Return [X, Y] of the center of cell containing provided text 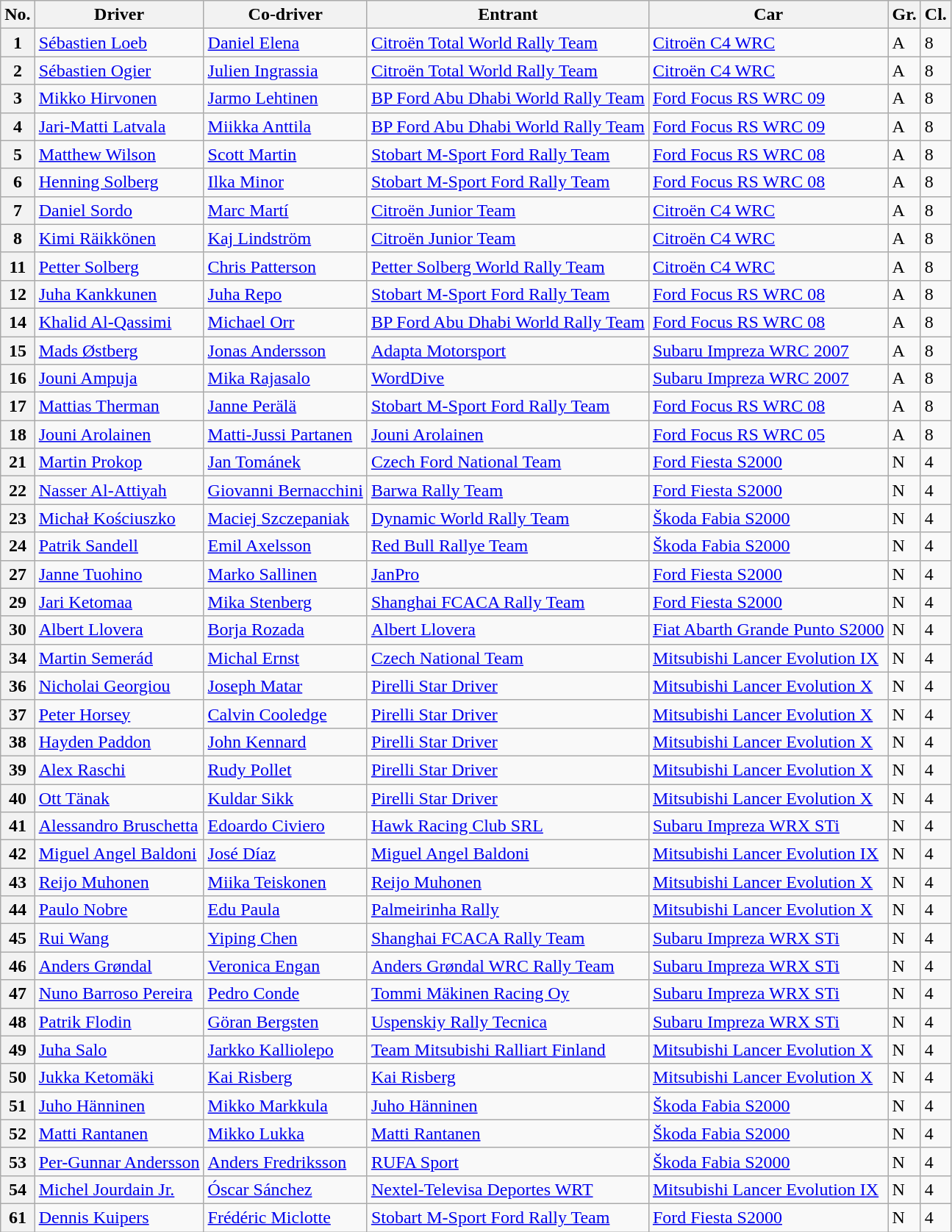
Julien Ingrassia [285, 71]
Calvin Cooledge [285, 714]
Martin Semerád [119, 658]
Alessandro Bruschetta [119, 826]
Team Mitsubishi Ralliart Finland [507, 1050]
Cl. [935, 15]
Sébastien Loeb [119, 43]
45 [18, 938]
JanPro [507, 574]
Palmeirinha Rally [507, 910]
Dynamic World Rally Team [507, 518]
Michal Ernst [285, 658]
Fiat Abarth Grande Punto S2000 [768, 630]
Miika Teiskonen [285, 882]
48 [18, 1022]
Czech National Team [507, 658]
Michel Jourdain Jr. [119, 1189]
Michael Orr [285, 322]
53 [18, 1161]
Adapta Motorsport [507, 351]
14 [18, 322]
40 [18, 798]
Jan Tománek [285, 462]
Gr. [904, 15]
Chris Patterson [285, 266]
17 [18, 407]
Janne Tuohino [119, 574]
Anders Grøndal [119, 966]
41 [18, 826]
Jari Ketomaa [119, 602]
Edu Paula [285, 910]
38 [18, 742]
54 [18, 1189]
6 [18, 182]
Jari-Matti Latvala [119, 126]
7 [18, 210]
Nicholai Georgiou [119, 686]
Jarmo Lehtinen [285, 99]
Kuldar Sikk [285, 798]
39 [18, 770]
Óscar Sánchez [285, 1189]
61 [18, 1217]
Jarkko Kalliolepo [285, 1050]
Kaj Lindström [285, 238]
Alex Raschi [119, 770]
Mattias Therman [119, 407]
29 [18, 602]
Peter Horsey [119, 714]
Jukka Ketomäki [119, 1078]
WordDive [507, 379]
Pedro Conde [285, 994]
Czech Ford National Team [507, 462]
43 [18, 882]
12 [18, 294]
Jouni Ampuja [119, 379]
36 [18, 686]
Daniel Sordo [119, 210]
No. [18, 15]
Marc Martí [285, 210]
RUFA Sport [507, 1161]
Janne Perälä [285, 407]
Petter Solberg [119, 266]
18 [18, 434]
2 [18, 71]
30 [18, 630]
Driver [119, 15]
Juha Salo [119, 1050]
Frédéric Miclotte [285, 1217]
11 [18, 266]
Nextel-Televisa Deportes WRT [507, 1189]
Daniel Elena [285, 43]
24 [18, 546]
Borja Rozada [285, 630]
Mikko Lukka [285, 1133]
Patrik Sandell [119, 546]
49 [18, 1050]
52 [18, 1133]
Henning Solberg [119, 182]
Co-driver [285, 15]
Nasser Al-Attiyah [119, 490]
Khalid Al-Qassimi [119, 322]
Marko Sallinen [285, 574]
37 [18, 714]
22 [18, 490]
Ilka Minor [285, 182]
44 [18, 910]
John Kennard [285, 742]
Kimi Räikkönen [119, 238]
34 [18, 658]
Patrik Flodin [119, 1022]
Giovanni Bernacchini [285, 490]
51 [18, 1106]
Red Bull Rallye Team [507, 546]
46 [18, 966]
Mika Rajasalo [285, 379]
Dennis Kuipers [119, 1217]
Mika Stenberg [285, 602]
Matti-Jussi Partanen [285, 434]
Miikka Anttila [285, 126]
Juha Repo [285, 294]
Anders Grøndal WRC Rally Team [507, 966]
1 [18, 43]
Sébastien Ogier [119, 71]
José Díaz [285, 854]
15 [18, 351]
Joseph Matar [285, 686]
50 [18, 1078]
Nuno Barroso Pereira [119, 994]
Car [768, 15]
Mikko Hirvonen [119, 99]
Rui Wang [119, 938]
Mads Østberg [119, 351]
Per-Gunnar Andersson [119, 1161]
Rudy Pollet [285, 770]
Ott Tänak [119, 798]
Tommi Mäkinen Racing Oy [507, 994]
3 [18, 99]
Petter Solberg World Rally Team [507, 266]
Jonas Andersson [285, 351]
Edoardo Civiero [285, 826]
Hayden Paddon [119, 742]
5 [18, 154]
Scott Martin [285, 154]
Anders Fredriksson [285, 1161]
21 [18, 462]
Maciej Szczepaniak [285, 518]
27 [18, 574]
Veronica Engan [285, 966]
Michał Kościuszko [119, 518]
Mikko Markkula [285, 1106]
Hawk Racing Club SRL [507, 826]
47 [18, 994]
Juha Kankkunen [119, 294]
23 [18, 518]
42 [18, 854]
Martin Prokop [119, 462]
Göran Bergsten [285, 1022]
Entrant [507, 15]
Barwa Rally Team [507, 490]
Yiping Chen [285, 938]
16 [18, 379]
Emil Axelsson [285, 546]
Uspenskiy Rally Tecnica [507, 1022]
Matthew Wilson [119, 154]
Paulo Nobre [119, 910]
Ford Focus RS WRC 05 [768, 434]
